Identify which cell holds the provided text, then report its [X, Y] central coordinate. 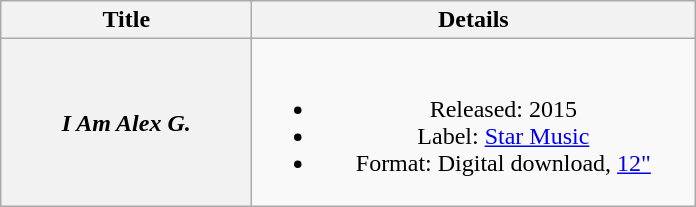
I Am Alex G. [126, 122]
Details [474, 20]
Released: 2015Label: Star MusicFormat: Digital download, 12" [474, 122]
Title [126, 20]
